Detect which cell encompasses the target text, then output its [X, Y] center coordinate. 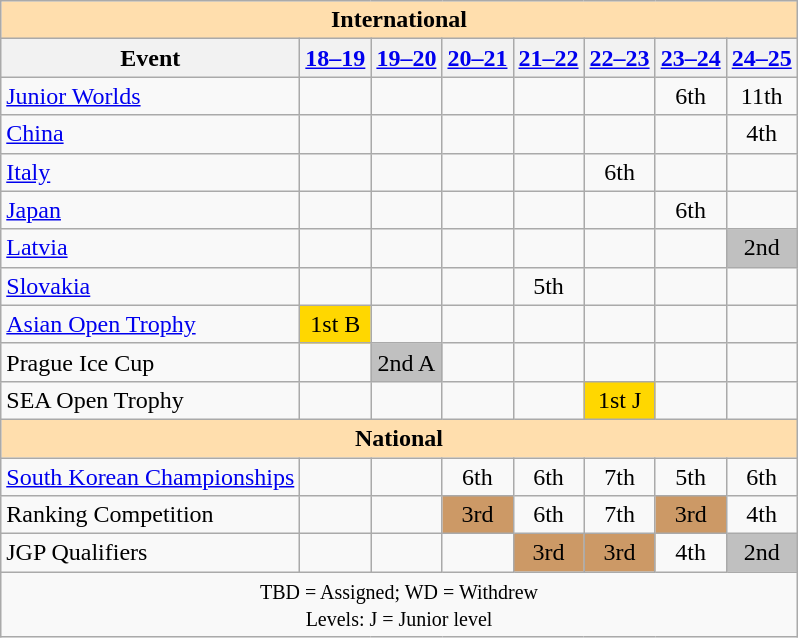
Event [150, 58]
Italy [150, 172]
Ranking Competition [150, 515]
SEA Open Trophy [150, 400]
1st B [336, 324]
National [399, 438]
China [150, 134]
20–21 [478, 58]
2nd A [406, 362]
23–24 [690, 58]
Prague Ice Cup [150, 362]
1st J [620, 400]
Asian Open Trophy [150, 324]
22–23 [620, 58]
Junior Worlds [150, 96]
South Korean Championships [150, 477]
21–22 [548, 58]
Slovakia [150, 286]
International [399, 20]
TBD = Assigned; WD = Withdrew Levels: J = Junior level [399, 604]
JGP Qualifiers [150, 553]
19–20 [406, 58]
24–25 [762, 58]
Japan [150, 210]
11th [762, 96]
18–19 [336, 58]
Latvia [150, 248]
